Search for the cell housing the specified text and yield its [x, y] center coordinate. 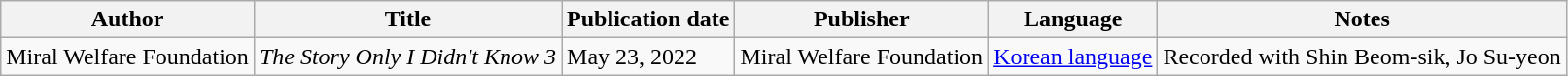
Publication date [648, 19]
Language [1073, 19]
Author [128, 19]
The Story Only I Didn't Know 3 [407, 57]
Recorded with Shin Beom-sik, Jo Su-yeon [1362, 57]
Korean language [1073, 57]
Notes [1362, 19]
Title [407, 19]
May 23, 2022 [648, 57]
Publisher [861, 19]
